Extract the [x, y] coordinate from the center of the cell holding the provided text.  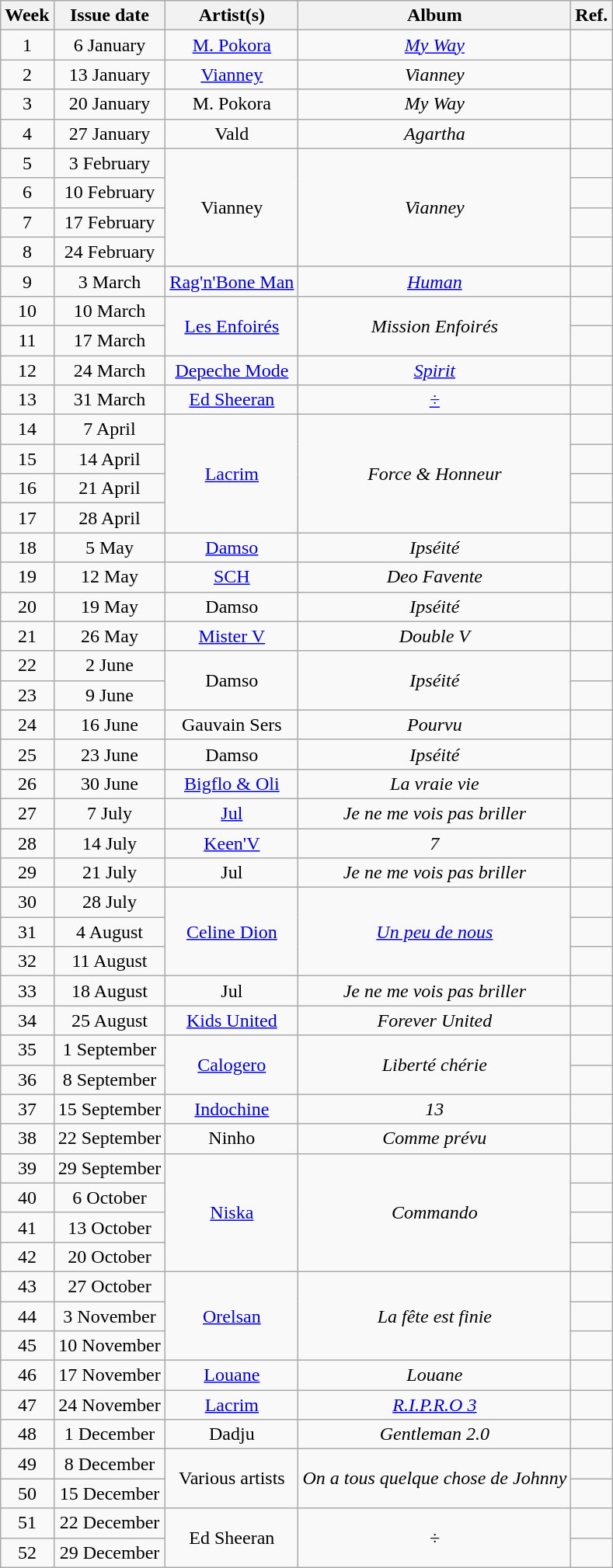
Dadju [232, 1434]
Bigflo & Oli [232, 784]
10 November [110, 1346]
SCH [232, 577]
Gentleman 2.0 [435, 1434]
Commando [435, 1212]
21 April [110, 488]
27 [27, 813]
23 [27, 695]
30 June [110, 784]
46 [27, 1375]
17 November [110, 1375]
15 [27, 459]
26 May [110, 636]
Indochine [232, 1109]
45 [27, 1346]
49 [27, 1464]
21 July [110, 873]
3 November [110, 1316]
21 [27, 636]
2 [27, 75]
20 [27, 607]
Calogero [232, 1065]
12 [27, 370]
8 [27, 252]
50 [27, 1493]
33 [27, 991]
Mission Enfoirés [435, 325]
8 December [110, 1464]
24 March [110, 370]
Artist(s) [232, 16]
11 August [110, 961]
Orelsan [232, 1316]
36 [27, 1080]
Les Enfoirés [232, 325]
34 [27, 1020]
1 [27, 45]
10 March [110, 311]
18 [27, 548]
Depeche Mode [232, 370]
Deo Favente [435, 577]
Double V [435, 636]
19 May [110, 607]
29 December [110, 1552]
38 [27, 1139]
29 [27, 873]
6 October [110, 1198]
La vraie vie [435, 784]
18 August [110, 991]
27 January [110, 134]
22 September [110, 1139]
43 [27, 1286]
28 April [110, 518]
Un peu de nous [435, 932]
28 July [110, 902]
9 [27, 281]
14 July [110, 843]
24 February [110, 252]
Agartha [435, 134]
23 June [110, 754]
31 [27, 932]
13 January [110, 75]
25 [27, 754]
22 December [110, 1523]
13 October [110, 1227]
3 March [110, 281]
17 [27, 518]
47 [27, 1405]
10 February [110, 193]
Various artists [232, 1479]
41 [27, 1227]
28 [27, 843]
40 [27, 1198]
R.I.P.R.O 3 [435, 1405]
Ninho [232, 1139]
7 April [110, 429]
30 [27, 902]
12 May [110, 577]
20 January [110, 104]
1 December [110, 1434]
Keen'V [232, 843]
44 [27, 1316]
10 [27, 311]
2 June [110, 666]
3 February [110, 163]
32 [27, 961]
Liberté chérie [435, 1065]
5 May [110, 548]
Gauvain Sers [232, 725]
8 September [110, 1080]
Spirit [435, 370]
Kids United [232, 1020]
11 [27, 340]
17 February [110, 222]
19 [27, 577]
15 September [110, 1109]
Human [435, 281]
4 [27, 134]
Pourvu [435, 725]
1 September [110, 1050]
Vald [232, 134]
Rag'n'Bone Man [232, 281]
Album [435, 16]
On a tous quelque chose de Johnny [435, 1479]
Week [27, 16]
7 July [110, 813]
9 June [110, 695]
Celine Dion [232, 932]
Force & Honneur [435, 474]
17 March [110, 340]
24 November [110, 1405]
14 [27, 429]
31 March [110, 400]
24 [27, 725]
26 [27, 784]
48 [27, 1434]
42 [27, 1257]
Mister V [232, 636]
27 October [110, 1286]
15 December [110, 1493]
6 January [110, 45]
3 [27, 104]
16 June [110, 725]
25 August [110, 1020]
Issue date [110, 16]
52 [27, 1552]
6 [27, 193]
Forever United [435, 1020]
22 [27, 666]
Niska [232, 1212]
29 September [110, 1168]
Ref. [592, 16]
4 August [110, 932]
39 [27, 1168]
37 [27, 1109]
Comme prévu [435, 1139]
20 October [110, 1257]
La fête est finie [435, 1316]
5 [27, 163]
16 [27, 488]
14 April [110, 459]
51 [27, 1523]
35 [27, 1050]
